Provide the [x, y] coordinate of the cell's center where the given text is located.  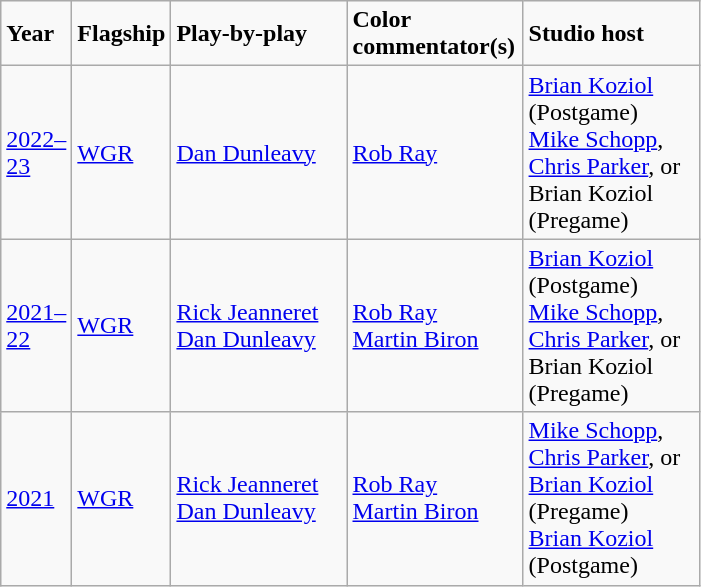
Play-by-play [259, 34]
Studio host [611, 34]
2021–22 [36, 326]
Color commentator(s) [435, 34]
Mike Schopp, Chris Parker, or Brian Koziol (Pregame)Brian Koziol (Postgame) [611, 498]
Flagship [122, 34]
Year [36, 34]
Rob Ray [435, 152]
2021 [36, 498]
2022–23 [36, 152]
Dan Dunleavy [259, 152]
